Extract the [x, y] coordinate from the center of the cell holding the provided text.  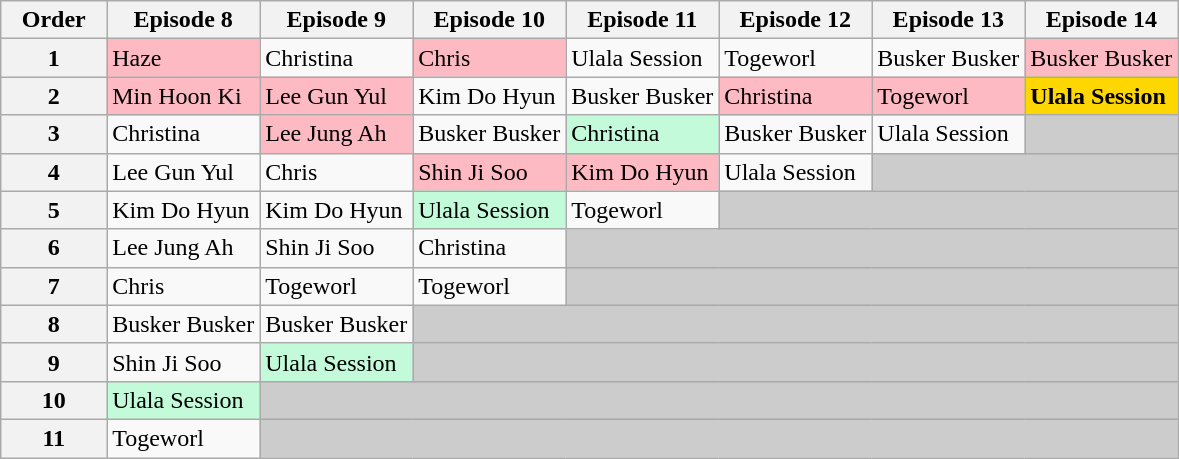
Episode 11 [642, 20]
2 [54, 96]
Episode 12 [796, 20]
1 [54, 58]
6 [54, 248]
8 [54, 324]
Min Hoon Ki [184, 96]
11 [54, 438]
Episode 14 [1102, 20]
3 [54, 134]
Episode 10 [490, 20]
Episode 9 [336, 20]
Episode 13 [948, 20]
Order [54, 20]
9 [54, 362]
Episode 8 [184, 20]
7 [54, 286]
Haze [184, 58]
5 [54, 210]
10 [54, 400]
4 [54, 172]
